Detect which cell encompasses the target text, then output its [X, Y] center coordinate. 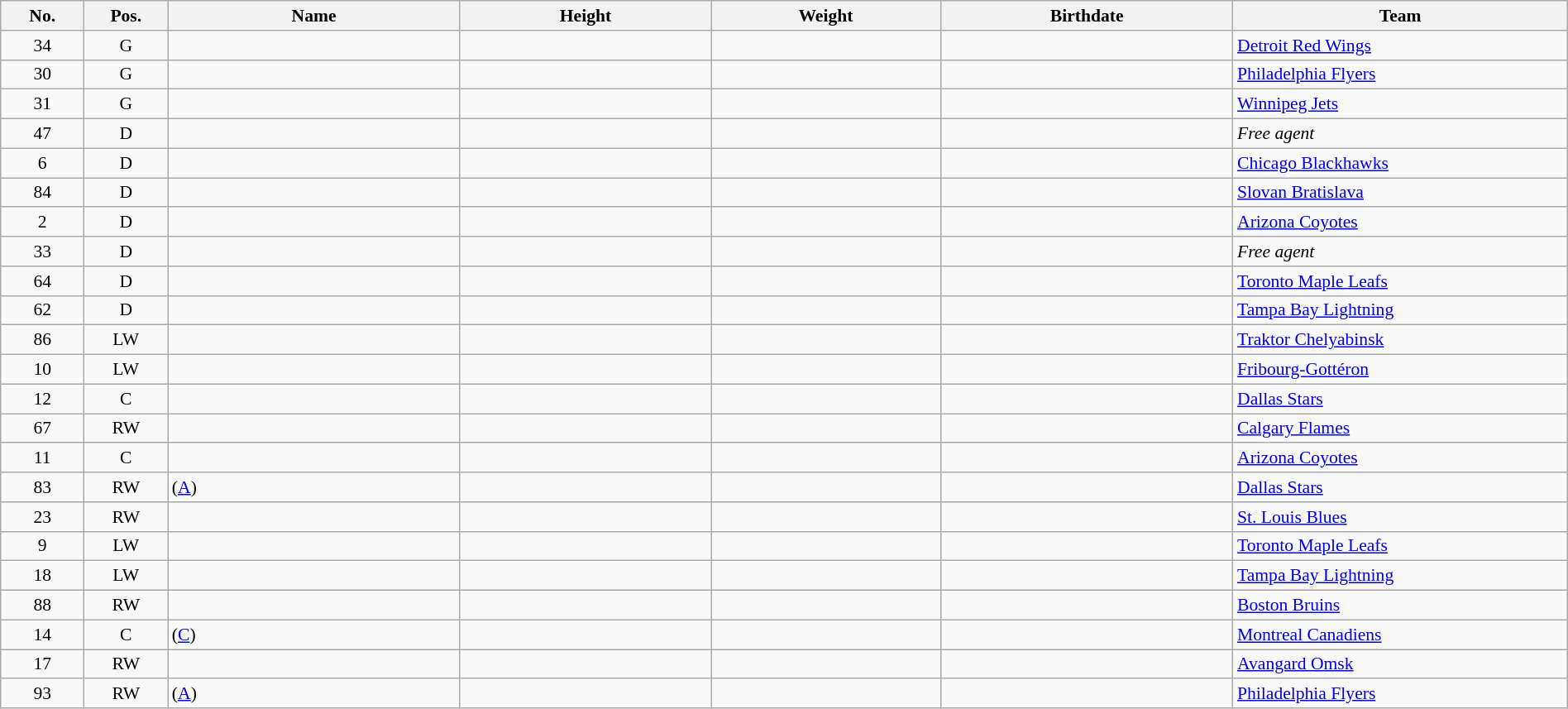
Weight [826, 16]
Slovan Bratislava [1400, 193]
84 [43, 193]
12 [43, 399]
Calgary Flames [1400, 429]
33 [43, 252]
Avangard Omsk [1400, 664]
Winnipeg Jets [1400, 104]
2 [43, 223]
64 [43, 281]
Birthdate [1087, 16]
9 [43, 546]
67 [43, 429]
47 [43, 134]
Detroit Red Wings [1400, 46]
Fribourg-Gottéron [1400, 370]
Traktor Chelyabinsk [1400, 340]
86 [43, 340]
Team [1400, 16]
18 [43, 576]
93 [43, 694]
6 [43, 163]
St. Louis Blues [1400, 517]
17 [43, 664]
83 [43, 487]
Height [586, 16]
31 [43, 104]
62 [43, 310]
14 [43, 635]
Boston Bruins [1400, 606]
(C) [314, 635]
23 [43, 517]
34 [43, 46]
Chicago Blackhawks [1400, 163]
Pos. [126, 16]
88 [43, 606]
11 [43, 458]
No. [43, 16]
Montreal Canadiens [1400, 635]
10 [43, 370]
30 [43, 74]
Name [314, 16]
